Find where the given text appears and provide that cell's center as (x, y) coordinate. 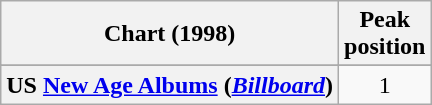
1 (385, 85)
Peakposition (385, 34)
US New Age Albums (Billboard) (170, 85)
Chart (1998) (170, 34)
